Return the [X, Y] coordinate for the center point of the cell that contains the specified text.  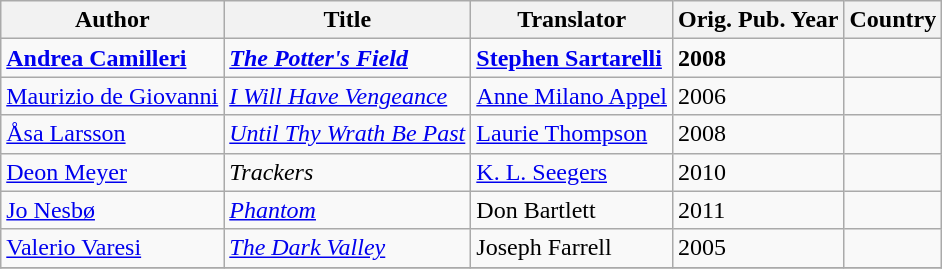
Translator [572, 20]
Jo Nesbø [112, 210]
The Potter's Field [348, 58]
Deon Meyer [112, 172]
Maurizio de Giovanni [112, 96]
Author [112, 20]
Title [348, 20]
Don Bartlett [572, 210]
Andrea Camilleri [112, 58]
Trackers [348, 172]
Anne Milano Appel [572, 96]
I Will Have Vengeance [348, 96]
2005 [758, 248]
Valerio Varesi [112, 248]
Orig. Pub. Year [758, 20]
Phantom [348, 210]
2006 [758, 96]
The Dark Valley [348, 248]
Åsa Larsson [112, 134]
K. L. Seegers [572, 172]
Joseph Farrell [572, 248]
Country [893, 20]
2011 [758, 210]
2010 [758, 172]
Until Thy Wrath Be Past [348, 134]
Laurie Thompson [572, 134]
Stephen Sartarelli [572, 58]
